Scan for the cell matching the given text and deliver its [X, Y] coordinate at center. 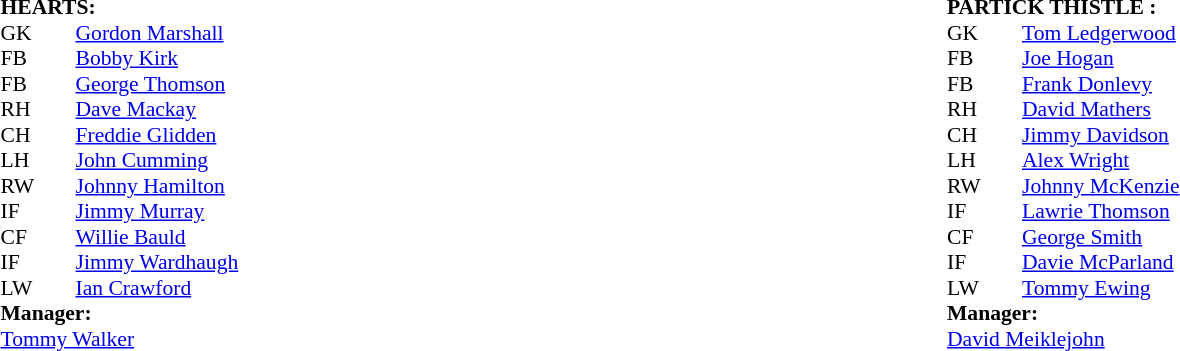
Alex Wright [1101, 161]
Joe Hogan [1101, 59]
Tommy Ewing [1101, 288]
Gordon Marshall [158, 33]
George Thomson [158, 84]
Johnny Hamilton [158, 186]
Freddie Glidden [158, 135]
Tom Ledgerwood [1101, 33]
Davie McParland [1101, 263]
Lawrie Thomson [1101, 211]
Willie Bauld [158, 237]
Ian Crawford [158, 288]
John Cumming [158, 161]
Bobby Kirk [158, 59]
Jimmy Murray [158, 211]
Jimmy Davidson [1101, 135]
Frank Donlevy [1101, 84]
George Smith [1101, 237]
Johnny McKenzie [1101, 186]
David Mathers [1101, 109]
Jimmy Wardhaugh [158, 263]
Dave Mackay [158, 109]
